For the text-containing cell, return its midpoint in (X, Y) coordinate format. 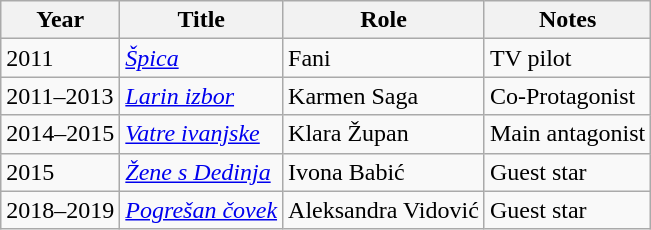
2011–2013 (60, 96)
Main antagonist (567, 134)
Title (202, 20)
Larin izbor (202, 96)
Špica (202, 58)
Klara Župan (384, 134)
Ivona Babić (384, 172)
Year (60, 20)
Role (384, 20)
2014–2015 (60, 134)
Notes (567, 20)
2018–2019 (60, 210)
Pogrešan čovek (202, 210)
Žene s Dedinja (202, 172)
Vatre ivanjske (202, 134)
Karmen Saga (384, 96)
Fani (384, 58)
TV pilot (567, 58)
2011 (60, 58)
Co-Protagonist (567, 96)
Aleksandra Vidović (384, 210)
2015 (60, 172)
